Determine the (x, y) coordinate at the center of the cell enclosing the given text.  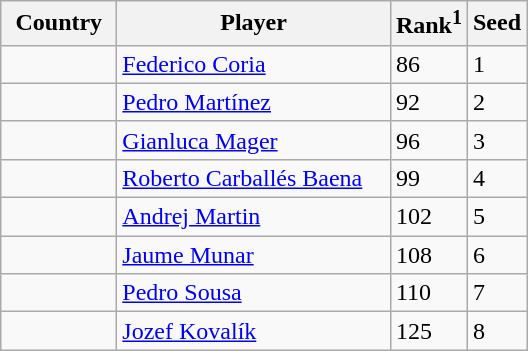
Country (59, 24)
99 (428, 178)
108 (428, 255)
Seed (496, 24)
92 (428, 102)
7 (496, 293)
8 (496, 331)
Roberto Carballés Baena (254, 178)
5 (496, 217)
Pedro Sousa (254, 293)
Jaume Munar (254, 255)
Rank1 (428, 24)
Gianluca Mager (254, 140)
86 (428, 64)
96 (428, 140)
6 (496, 255)
102 (428, 217)
Player (254, 24)
110 (428, 293)
125 (428, 331)
4 (496, 178)
1 (496, 64)
Jozef Kovalík (254, 331)
Pedro Martínez (254, 102)
2 (496, 102)
Federico Coria (254, 64)
Andrej Martin (254, 217)
3 (496, 140)
